Identify which cell holds the provided text, then report its (x, y) central coordinate. 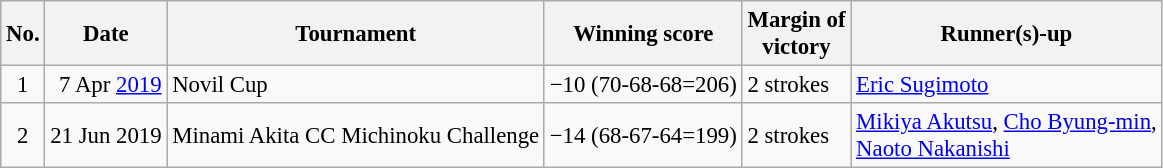
2 (23, 136)
7 Apr 2019 (106, 85)
−10 (70-68-68=206) (643, 85)
Tournament (356, 34)
Date (106, 34)
Minami Akita CC Michinoku Challenge (356, 136)
−14 (68-67-64=199) (643, 136)
Eric Sugimoto (1006, 85)
Runner(s)-up (1006, 34)
Novil Cup (356, 85)
No. (23, 34)
Mikiya Akutsu, Cho Byung-min, Naoto Nakanishi (1006, 136)
21 Jun 2019 (106, 136)
1 (23, 85)
Winning score (643, 34)
Margin ofvictory (796, 34)
